Locate the cell with the specified text and output its (X, Y) center coordinate. 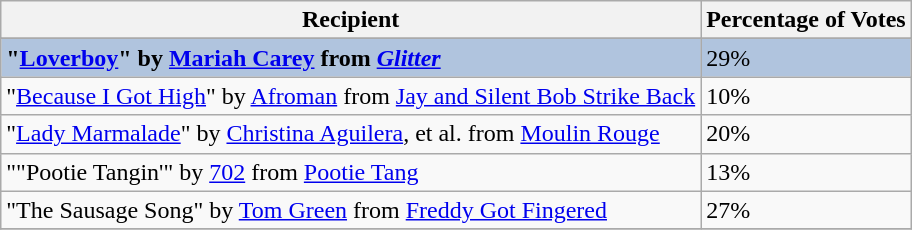
10% (806, 96)
29% (806, 58)
Recipient (351, 20)
"Because I Got High" by Afroman from Jay and Silent Bob Strike Back (351, 96)
13% (806, 172)
"Lady Marmalade" by Christina Aguilera, et al. from Moulin Rouge (351, 134)
27% (806, 210)
20% (806, 134)
"Loverboy" by Mariah Carey from Glitter (351, 58)
Percentage of Votes (806, 20)
""Pootie Tangin'" by 702 from Pootie Tang (351, 172)
"The Sausage Song" by Tom Green from Freddy Got Fingered (351, 210)
